From the cell containing the given text, extract its center point as (x, y) coordinate. 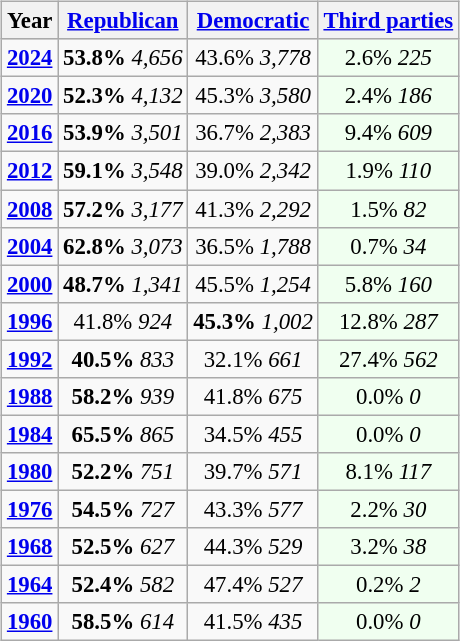
2.4% 186 (388, 96)
1964 (30, 584)
53.8% 4,656 (123, 58)
2004 (30, 246)
53.9% 3,501 (123, 133)
12.8% 287 (388, 321)
41.8% 924 (123, 321)
1980 (30, 472)
43.6% 3,778 (253, 58)
41.8% 675 (253, 396)
0.7% 34 (388, 246)
5.8% 160 (388, 284)
57.2% 3,177 (123, 209)
9.4% 609 (388, 133)
52.3% 4,132 (123, 96)
52.2% 751 (123, 472)
39.7% 571 (253, 472)
Year (30, 21)
1996 (30, 321)
43.3% 577 (253, 509)
8.1% 117 (388, 472)
2012 (30, 171)
1976 (30, 509)
52.4% 582 (123, 584)
41.5% 435 (253, 622)
3.2% 38 (388, 547)
1960 (30, 622)
40.5% 833 (123, 359)
54.5% 727 (123, 509)
2024 (30, 58)
45.3% 3,580 (253, 96)
2008 (30, 209)
2000 (30, 284)
59.1% 3,548 (123, 171)
1992 (30, 359)
1984 (30, 434)
Democratic (253, 21)
58.2% 939 (123, 396)
41.3% 2,292 (253, 209)
52.5% 627 (123, 547)
36.7% 2,383 (253, 133)
Republican (123, 21)
2020 (30, 96)
36.5% 1,788 (253, 246)
45.5% 1,254 (253, 284)
32.1% 661 (253, 359)
2016 (30, 133)
48.7% 1,341 (123, 284)
58.5% 614 (123, 622)
0.2% 2 (388, 584)
44.3% 529 (253, 547)
65.5% 865 (123, 434)
2.6% 225 (388, 58)
Third parties (388, 21)
39.0% 2,342 (253, 171)
1.5% 82 (388, 209)
45.3% 1,002 (253, 321)
1988 (30, 396)
47.4% 527 (253, 584)
1.9% 110 (388, 171)
27.4% 562 (388, 359)
2.2% 30 (388, 509)
62.8% 3,073 (123, 246)
34.5% 455 (253, 434)
1968 (30, 547)
